Provide the (x, y) coordinate of the cell's center where the given text is located.  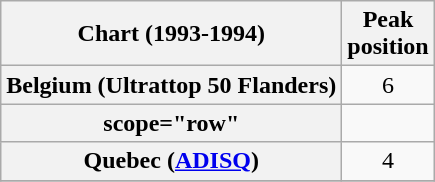
6 (388, 85)
scope="row" (172, 123)
Quebec (ADISQ) (172, 161)
Chart (1993-1994) (172, 34)
Peakposition (388, 34)
4 (388, 161)
Belgium (Ultrattop 50 Flanders) (172, 85)
